Identify which cell holds the provided text, then report its (x, y) central coordinate. 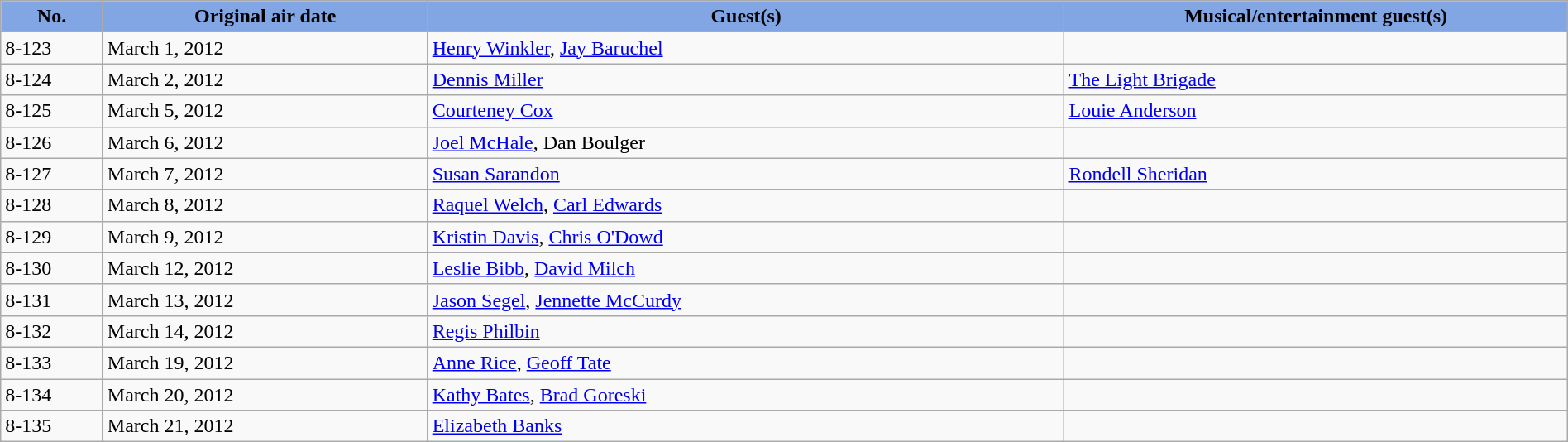
The Light Brigade (1316, 79)
March 21, 2012 (265, 426)
March 9, 2012 (265, 237)
Kathy Bates, Brad Goreski (746, 395)
Susan Sarandon (746, 174)
8-123 (52, 48)
March 8, 2012 (265, 205)
8-130 (52, 268)
Guest(s) (746, 17)
Anne Rice, Geoff Tate (746, 363)
March 2, 2012 (265, 79)
Rondell Sheridan (1316, 174)
Joel McHale, Dan Boulger (746, 142)
Leslie Bibb, David Milch (746, 268)
Original air date (265, 17)
March 6, 2012 (265, 142)
8-128 (52, 205)
Dennis Miller (746, 79)
Elizabeth Banks (746, 426)
March 1, 2012 (265, 48)
March 14, 2012 (265, 331)
Kristin Davis, Chris O'Dowd (746, 237)
March 5, 2012 (265, 111)
Jason Segel, Jennette McCurdy (746, 300)
8-126 (52, 142)
March 7, 2012 (265, 174)
8-129 (52, 237)
8-127 (52, 174)
March 19, 2012 (265, 363)
8-135 (52, 426)
Courteney Cox (746, 111)
March 12, 2012 (265, 268)
8-125 (52, 111)
March 13, 2012 (265, 300)
8-132 (52, 331)
8-134 (52, 395)
Henry Winkler, Jay Baruchel (746, 48)
Musical/entertainment guest(s) (1316, 17)
March 20, 2012 (265, 395)
8-131 (52, 300)
Regis Philbin (746, 331)
8-124 (52, 79)
Raquel Welch, Carl Edwards (746, 205)
8-133 (52, 363)
Louie Anderson (1316, 111)
No. (52, 17)
